Identify which cell holds the provided text, then report its [x, y] central coordinate. 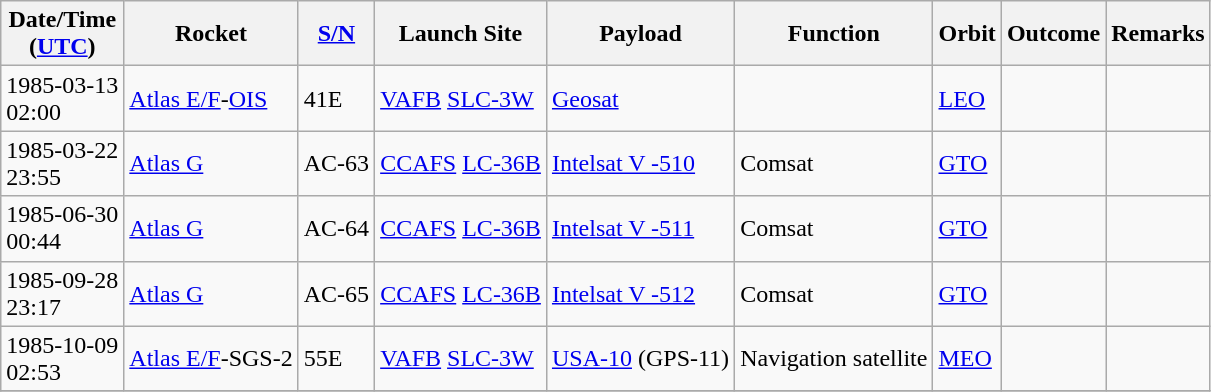
Remarks [1158, 34]
Launch Site [461, 34]
Intelsat V -512 [640, 294]
1985-09-2823:17 [62, 294]
MEO [967, 358]
1985-06-3000:44 [62, 228]
1985-03-1302:00 [62, 98]
AC-64 [336, 228]
Function [834, 34]
Outcome [1053, 34]
USA-10 (GPS-11) [640, 358]
55E [336, 358]
41E [336, 98]
Rocket [211, 34]
Atlas E/F-OIS [211, 98]
Date/Time(UTC) [62, 34]
1985-03-2223:55 [62, 164]
AC-65 [336, 294]
1985-10-0902:53 [62, 358]
Navigation satellite [834, 358]
Intelsat V -510 [640, 164]
Atlas E/F-SGS-2 [211, 358]
Geosat [640, 98]
LEO [967, 98]
Payload [640, 34]
AC-63 [336, 164]
S/N [336, 34]
Orbit [967, 34]
Intelsat V -511 [640, 228]
